Capture the cell that displays the provided text and extract its [x, y] central coordinate. 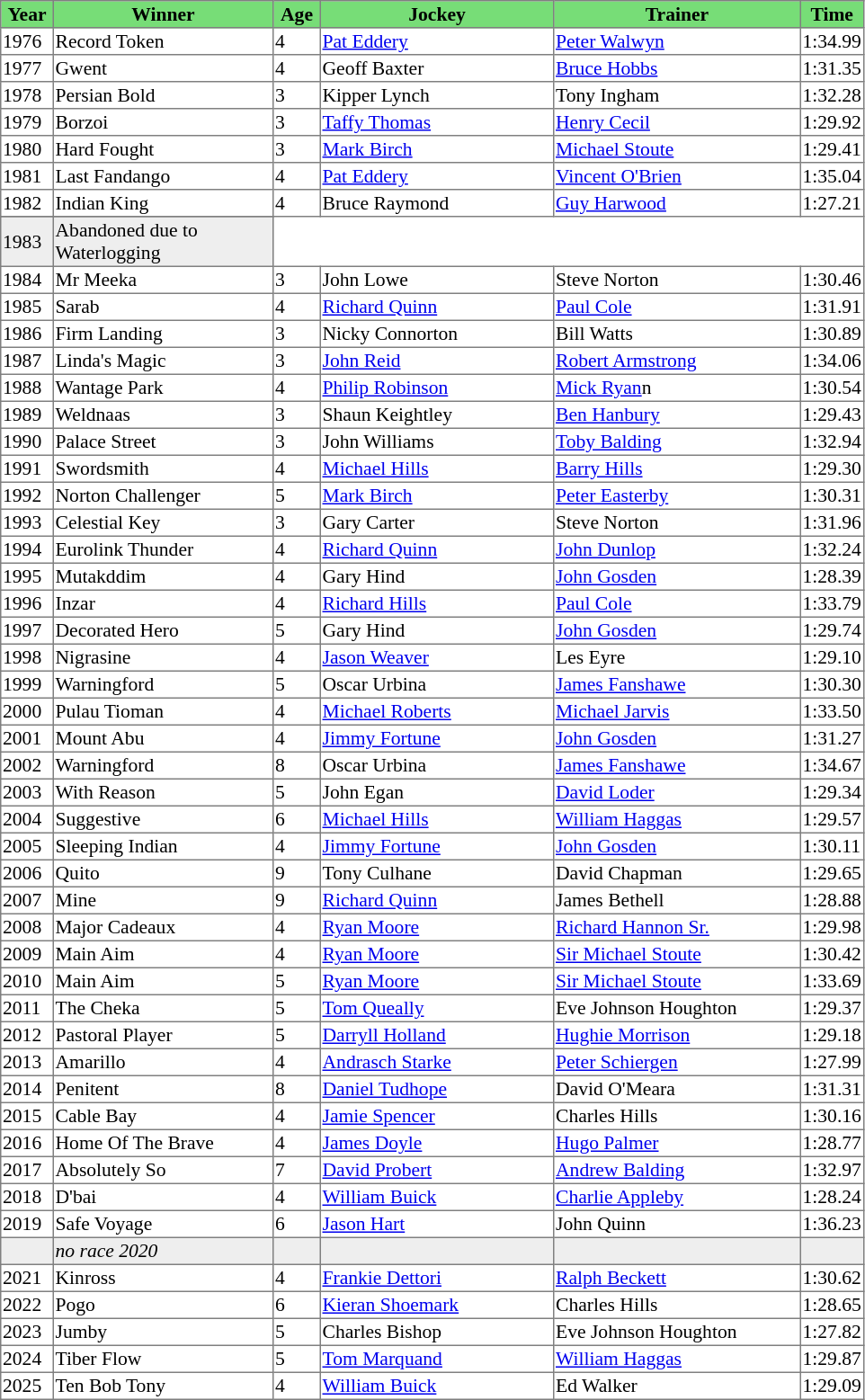
2010 [27, 981]
1:29.65 [832, 873]
John Williams [437, 441]
David Probert [437, 1170]
1:31.31 [832, 1089]
2006 [27, 873]
Robert Armstrong [677, 361]
Richard Hills [437, 603]
Bruce Hobbs [677, 68]
1:30.42 [832, 954]
1:32.28 [832, 95]
1:30.54 [832, 388]
1999 [27, 684]
Palace Street [163, 441]
Darryll Holland [437, 1035]
1:29.18 [832, 1035]
David Loder [677, 792]
Kieran Shoemark [437, 1305]
Winner [163, 14]
Kinross [163, 1278]
1995 [27, 576]
1:29.41 [832, 149]
Kipper Lynch [437, 95]
Amarillo [163, 1062]
1:29.43 [832, 415]
Hard Fought [163, 149]
Cable Bay [163, 1116]
2024 [27, 1359]
Gwent [163, 68]
Peter Schiergen [677, 1062]
1996 [27, 603]
Peter Easterby [677, 495]
Ralph Beckett [677, 1278]
Swordsmith [163, 468]
1:29.37 [832, 1008]
Tiber Flow [163, 1359]
1:29.34 [832, 792]
1:32.97 [832, 1170]
2004 [27, 819]
Daniel Tudhope [437, 1089]
2023 [27, 1332]
Henry Cecil [677, 122]
1:33.79 [832, 603]
Philip Robinson [437, 388]
1982 [27, 203]
1:30.11 [832, 846]
1:34.99 [832, 41]
2017 [27, 1170]
Tom Queally [437, 1008]
1:27.99 [832, 1062]
Quito [163, 873]
Vincent O'Brien [677, 176]
1:34.06 [832, 361]
1:30.16 [832, 1116]
1985 [27, 307]
Charlie Appleby [677, 1197]
2019 [27, 1224]
1:28.24 [832, 1197]
Record Token [163, 41]
1979 [27, 122]
1980 [27, 149]
Hughie Morrison [677, 1035]
2022 [27, 1305]
1:29.30 [832, 468]
Andrasch Starke [437, 1062]
Mr Meeka [163, 280]
Nigrasine [163, 657]
Borzoi [163, 122]
Trainer [677, 14]
Firm Landing [163, 334]
1:32.94 [832, 441]
Nicky Connorton [437, 334]
2012 [27, 1035]
Ben Hanbury [677, 415]
1987 [27, 361]
1:29.10 [832, 657]
Mine [163, 900]
David Chapman [677, 873]
Jockey [437, 14]
Celestial Key [163, 522]
1:31.27 [832, 738]
1994 [27, 549]
Age [297, 14]
James Bethell [677, 900]
Inzar [163, 603]
Weldnaas [163, 415]
Richard Hannon Sr. [677, 927]
1:29.57 [832, 819]
Tony Ingham [677, 95]
Suggestive [163, 819]
1992 [27, 495]
2015 [27, 1116]
1989 [27, 415]
1:32.24 [832, 549]
Bill Watts [677, 334]
1:36.23 [832, 1224]
Mutakddim [163, 576]
Gary Carter [437, 522]
Jason Weaver [437, 657]
Michael Jarvis [677, 711]
John Quinn [677, 1224]
1:35.04 [832, 176]
Frankie Dettori [437, 1278]
1:29.74 [832, 630]
Ten Bob Tony [163, 1386]
1977 [27, 68]
Last Fandango [163, 176]
1990 [27, 441]
Hugo Palmer [677, 1143]
1997 [27, 630]
2005 [27, 846]
Norton Challenger [163, 495]
Ed Walker [677, 1386]
1998 [27, 657]
1:29.92 [832, 122]
1984 [27, 280]
2003 [27, 792]
Absolutely So [163, 1170]
David O'Meara [677, 1089]
Penitent [163, 1089]
Charles Bishop [437, 1332]
1978 [27, 95]
Eurolink Thunder [163, 549]
Jason Hart [437, 1224]
Tom Marquand [437, 1359]
Time [832, 14]
Bruce Raymond [437, 203]
2025 [27, 1386]
1:29.87 [832, 1359]
John Dunlop [677, 549]
2014 [27, 1089]
2008 [27, 927]
Home Of The Brave [163, 1143]
1:31.35 [832, 68]
1:27.21 [832, 203]
1:27.82 [832, 1332]
1976 [27, 41]
7 [297, 1170]
2007 [27, 900]
Taffy Thomas [437, 122]
2011 [27, 1008]
Year [27, 14]
1:29.09 [832, 1386]
Abandoned due to Waterlogging [163, 242]
2002 [27, 765]
Les Eyre [677, 657]
1981 [27, 176]
1991 [27, 468]
1:30.62 [832, 1278]
Mount Abu [163, 738]
Indian King [163, 203]
2001 [27, 738]
Wantage Park [163, 388]
Pulau Tioman [163, 711]
1:33.69 [832, 981]
1:30.46 [832, 280]
1:28.65 [832, 1305]
2021 [27, 1278]
1:30.31 [832, 495]
Barry Hills [677, 468]
Tony Culhane [437, 873]
1986 [27, 334]
1983 [27, 242]
Andrew Balding [677, 1170]
Decorated Hero [163, 630]
Toby Balding [677, 441]
Shaun Keightley [437, 415]
2016 [27, 1143]
2000 [27, 711]
Guy Harwood [677, 203]
Michael Stoute [677, 149]
1:34.67 [832, 765]
Pastoral Player [163, 1035]
Persian Bold [163, 95]
Jumby [163, 1332]
1988 [27, 388]
1:28.77 [832, 1143]
Major Cadeaux [163, 927]
Linda's Magic [163, 361]
1:28.88 [832, 900]
2009 [27, 954]
1:30.89 [832, 334]
Michael Roberts [437, 711]
Peter Walwyn [677, 41]
Geoff Baxter [437, 68]
1993 [27, 522]
1:30.30 [832, 684]
Sleeping Indian [163, 846]
Sarab [163, 307]
With Reason [163, 792]
James Doyle [437, 1143]
1:33.50 [832, 711]
1:31.91 [832, 307]
D'bai [163, 1197]
Pogo [163, 1305]
John Lowe [437, 280]
Safe Voyage [163, 1224]
Jamie Spencer [437, 1116]
1:29.98 [832, 927]
2013 [27, 1062]
Mick Ryann [677, 388]
John Reid [437, 361]
1:31.96 [832, 522]
no race 2020 [163, 1251]
John Egan [437, 792]
1:28.39 [832, 576]
The Cheka [163, 1008]
2018 [27, 1197]
